Identify which cell holds the provided text, then report its [x, y] central coordinate. 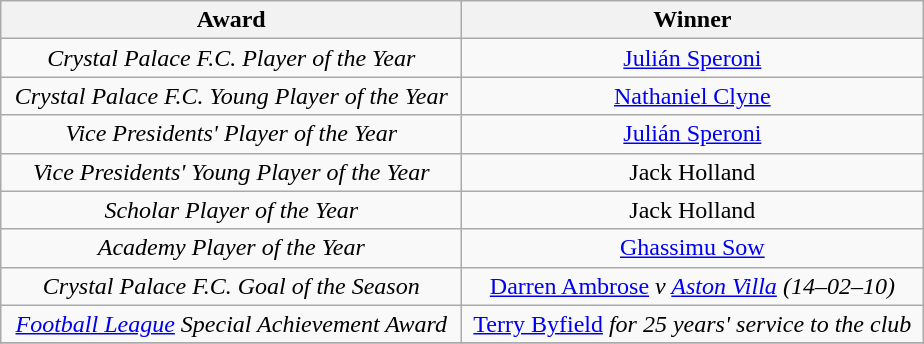
Academy Player of the Year [232, 248]
Winner [692, 20]
Football League Special Achievement Award [232, 324]
Darren Ambrose v Aston Villa (14–02–10) [692, 286]
Terry Byfield for 25 years' service to the club [692, 324]
Scholar Player of the Year [232, 210]
Award [232, 20]
Crystal Palace F.C. Goal of the Season [232, 286]
Crystal Palace F.C. Player of the Year [232, 58]
Vice Presidents' Player of the Year [232, 134]
Vice Presidents' Young Player of the Year [232, 172]
Ghassimu Sow [692, 248]
Crystal Palace F.C. Young Player of the Year [232, 96]
Nathaniel Clyne [692, 96]
